Find where the given text appears and provide that cell's center as [x, y] coordinate. 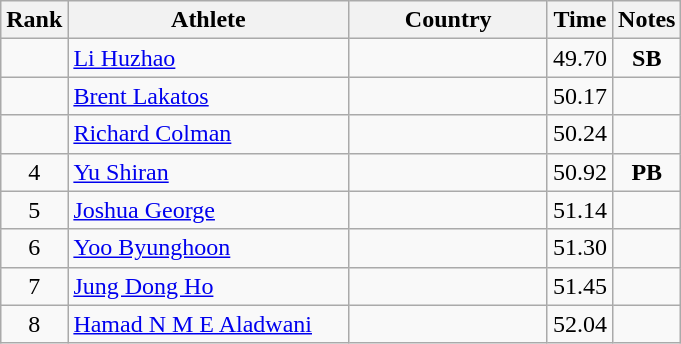
Yu Shiran [208, 172]
Li Huzhao [208, 58]
52.04 [580, 324]
6 [34, 248]
50.92 [580, 172]
8 [34, 324]
Athlete [208, 20]
51.45 [580, 286]
PB [647, 172]
51.30 [580, 248]
51.14 [580, 210]
Notes [647, 20]
4 [34, 172]
50.24 [580, 134]
Jung Dong Ho [208, 286]
Time [580, 20]
Rank [34, 20]
49.70 [580, 58]
Country [448, 20]
Brent Lakatos [208, 96]
Joshua George [208, 210]
5 [34, 210]
7 [34, 286]
SB [647, 58]
Richard Colman [208, 134]
Hamad N M E Aladwani [208, 324]
50.17 [580, 96]
Yoo Byunghoon [208, 248]
